From the cell containing the given text, extract its center point as (x, y) coordinate. 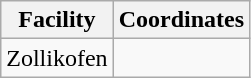
Coordinates (181, 20)
Zollikofen (57, 58)
Facility (57, 20)
